Extract the (x, y) coordinate from the center of the cell holding the provided text.  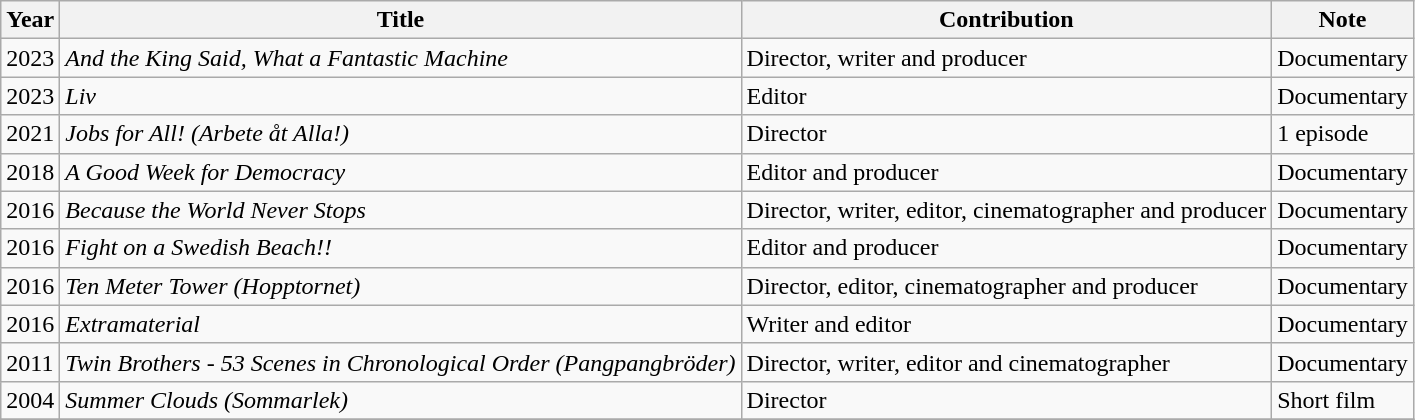
Director, writer, editor and cinematographer (1006, 362)
And the King Said, What a Fantastic Machine (400, 58)
Director, writer, editor, cinematographer and producer (1006, 210)
2021 (30, 134)
Contribution (1006, 20)
2011 (30, 362)
Liv (400, 96)
Because the World Never Stops (400, 210)
2004 (30, 400)
Fight on a Swedish Beach!! (400, 248)
Note (1343, 20)
1 episode (1343, 134)
Ten Meter Tower (Hopptornet) (400, 286)
Short film (1343, 400)
Extramaterial (400, 324)
2018 (30, 172)
Title (400, 20)
Twin Brothers - 53 Scenes in Chronological Order (Pangpangbröder) (400, 362)
Director, editor, cinematographer and producer (1006, 286)
Editor (1006, 96)
Summer Clouds (Sommarlek) (400, 400)
Writer and editor (1006, 324)
A Good Week for Democracy (400, 172)
Director, writer and producer (1006, 58)
Year (30, 20)
Jobs for All! (Arbete åt Alla!) (400, 134)
